Determine the (X, Y) coordinate at the center of the cell enclosing the given text.  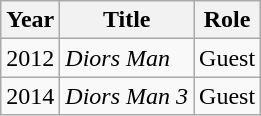
Diors Man 3 (127, 96)
Role (228, 20)
Title (127, 20)
2014 (30, 96)
Diors Man (127, 58)
2012 (30, 58)
Year (30, 20)
